Find where the given text appears and provide that cell's center as [X, Y] coordinate. 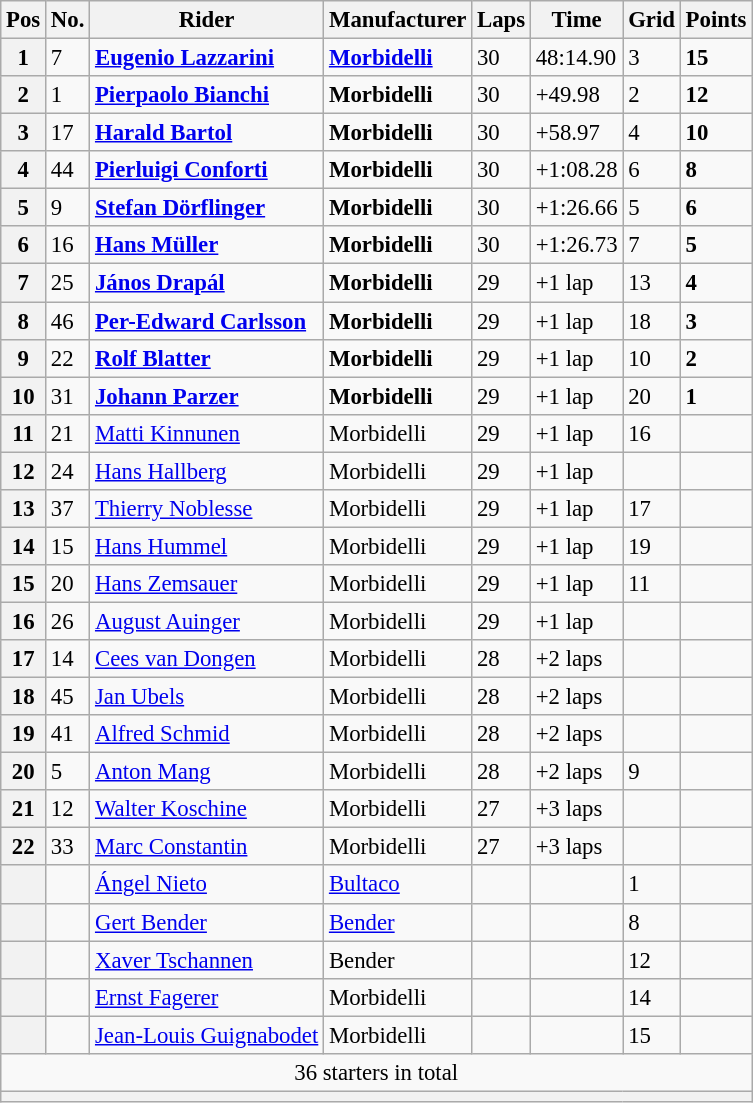
31 [68, 396]
Points [716, 20]
Hans Hallberg [207, 471]
Alfred Schmid [207, 734]
48:14.90 [576, 58]
Thierry Noblesse [207, 509]
Grid [652, 20]
Xaver Tschannen [207, 960]
Anton Mang [207, 772]
33 [68, 847]
36 starters in total [376, 1073]
Johann Parzer [207, 396]
+1:08.28 [576, 170]
26 [68, 621]
Jean-Louis Guignabodet [207, 1035]
+1:26.66 [576, 208]
+49.98 [576, 95]
45 [68, 697]
Marc Constantin [207, 847]
+58.97 [576, 133]
Manufacturer [398, 20]
+1:26.73 [576, 245]
Hans Zemsauer [207, 584]
Stefan Dörflinger [207, 208]
Hans Müller [207, 245]
Pos [24, 20]
Cees van Dongen [207, 659]
Harald Bartol [207, 133]
Jan Ubels [207, 697]
Per-Edward Carlsson [207, 321]
Eugenio Lazzarini [207, 58]
Ángel Nieto [207, 885]
August Auinger [207, 621]
Rolf Blatter [207, 358]
Walter Koschine [207, 809]
Pierluigi Conforti [207, 170]
Ernst Fagerer [207, 997]
Gert Bender [207, 922]
Rider [207, 20]
Pierpaolo Bianchi [207, 95]
Laps [502, 20]
No. [68, 20]
Bultaco [398, 885]
Matti Kinnunen [207, 433]
24 [68, 471]
Hans Hummel [207, 546]
37 [68, 509]
Time [576, 20]
46 [68, 321]
25 [68, 283]
41 [68, 734]
János Drapál [207, 283]
44 [68, 170]
